Return (x, y) of the center of cell containing provided text 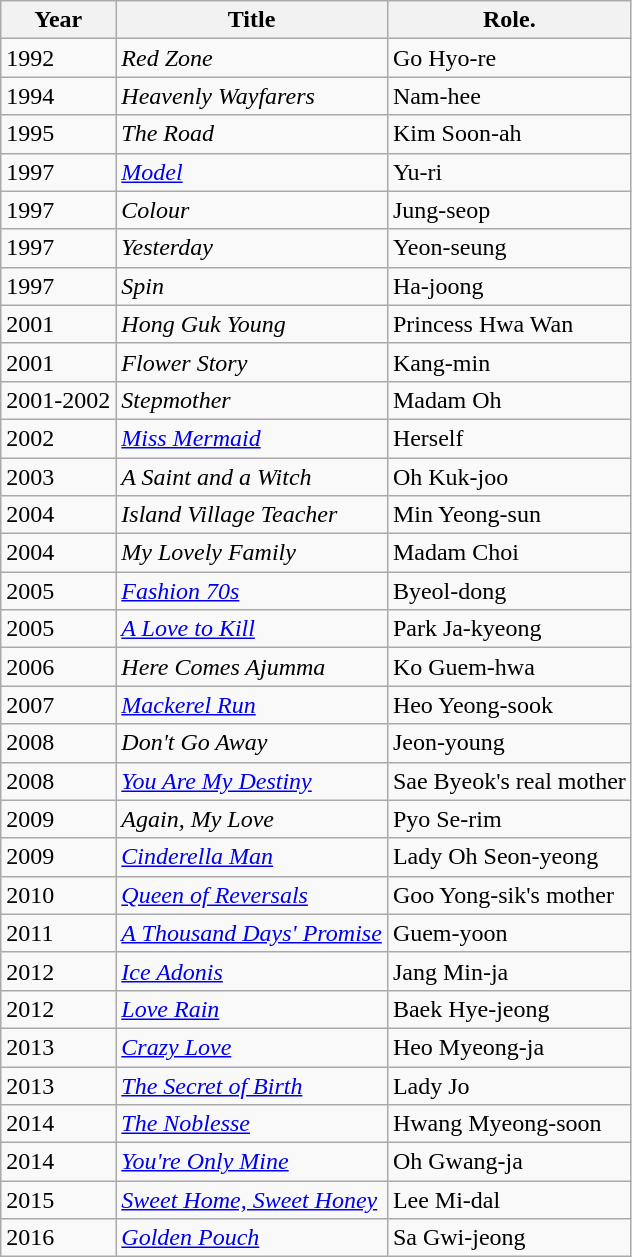
The Noblesse (252, 1124)
Fashion 70s (252, 591)
Goo Yong-sik's mother (509, 895)
Golden Pouch (252, 1238)
Jang Min-ja (509, 971)
Hwang Myeong-soon (509, 1124)
Love Rain (252, 1009)
Pyo Se-rim (509, 819)
1992 (58, 58)
Kang-min (509, 362)
Go Hyo-re (509, 58)
Here Comes Ajumma (252, 667)
Year (58, 20)
Oh Kuk-joo (509, 477)
Lady Jo (509, 1085)
Red Zone (252, 58)
You're Only Mine (252, 1162)
Stepmother (252, 400)
2011 (58, 933)
Hong Guk Young (252, 324)
Flower Story (252, 362)
Herself (509, 438)
Cinderella Man (252, 857)
Again, My Love (252, 819)
Spin (252, 286)
Role. (509, 20)
Madam Oh (509, 400)
Sweet Home, Sweet Honey (252, 1200)
Madam Choi (509, 553)
Byeol-dong (509, 591)
The Road (252, 134)
Guem-yoon (509, 933)
2001-2002 (58, 400)
Lady Oh Seon-yeong (509, 857)
Lee Mi-dal (509, 1200)
Sa Gwi-jeong (509, 1238)
Title (252, 20)
2006 (58, 667)
1995 (58, 134)
You Are My Destiny (252, 781)
Model (252, 172)
Min Yeong-sun (509, 515)
Park Ja-kyeong (509, 629)
Kim Soon-ah (509, 134)
Island Village Teacher (252, 515)
A Love to Kill (252, 629)
2002 (58, 438)
Don't Go Away (252, 743)
2010 (58, 895)
Yesterday (252, 248)
Heo Myeong-ja (509, 1047)
Crazy Love (252, 1047)
A Saint and a Witch (252, 477)
Sae Byeok's real mother (509, 781)
Colour (252, 210)
Ha-joong (509, 286)
Ko Guem-hwa (509, 667)
Yu-ri (509, 172)
Princess Hwa Wan (509, 324)
2003 (58, 477)
Miss Mermaid (252, 438)
Heo Yeong-sook (509, 705)
Jeon-young (509, 743)
A Thousand Days' Promise (252, 933)
Queen of Reversals (252, 895)
The Secret of Birth (252, 1085)
Nam-hee (509, 96)
2015 (58, 1200)
Mackerel Run (252, 705)
2016 (58, 1238)
Jung-seop (509, 210)
Oh Gwang-ja (509, 1162)
My Lovely Family (252, 553)
Heavenly Wayfarers (252, 96)
2007 (58, 705)
Baek Hye-jeong (509, 1009)
1994 (58, 96)
Yeon-seung (509, 248)
Ice Adonis (252, 971)
